Locate the cell with the specified text and output its [x, y] center coordinate. 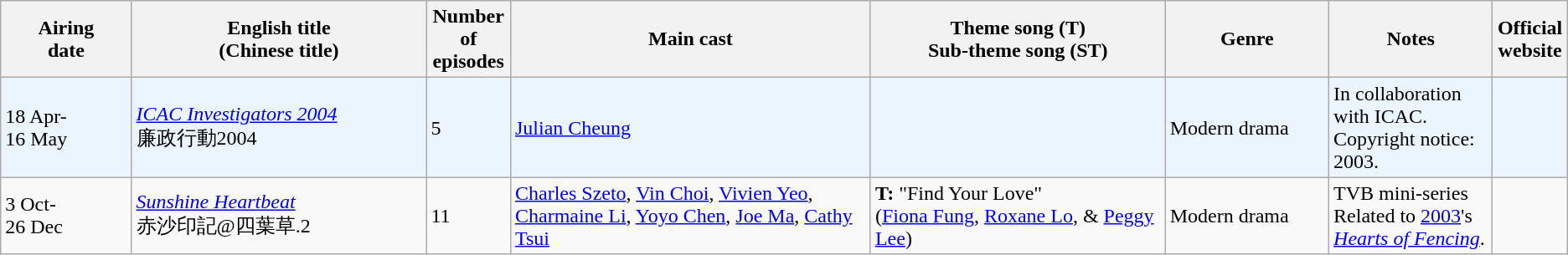
Number of episodes [469, 39]
Charles Szeto, Vin Choi, Vivien Yeo, Charmaine Li, Yoyo Chen, Joe Ma, Cathy Tsui [690, 216]
ICAC Investigators 2004 廉政行動2004 [279, 127]
Notes [1411, 39]
Genre [1246, 39]
Theme song (T) Sub-theme song (ST) [1018, 39]
Sunshine Heartbeat 赤沙印記@四葉草.2 [279, 216]
18 Apr- 16 May [66, 127]
Main cast [690, 39]
5 [469, 127]
TVB mini-series Related to 2003's Hearts of Fencing. [1411, 216]
T: "Find Your Love" (Fiona Fung, Roxane Lo, & Peggy Lee) [1018, 216]
In collaboration with ICAC. Copyright notice: 2003. [1411, 127]
3 Oct- 26 Dec [66, 216]
Official website [1529, 39]
11 [469, 216]
Julian Cheung [690, 127]
Airingdate [66, 39]
English title (Chinese title) [279, 39]
